Provide the [X, Y] coordinate of the cell's center where the given text is located.  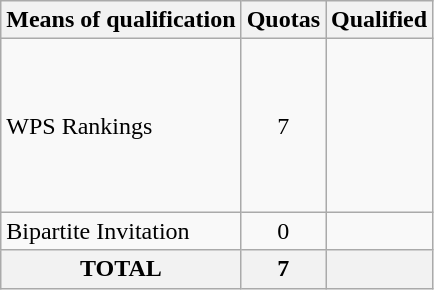
WPS Rankings [121, 126]
TOTAL [121, 269]
0 [283, 231]
Means of qualification [121, 20]
Qualified [380, 20]
Quotas [283, 20]
Bipartite Invitation [121, 231]
